Scan for the cell matching the given text and deliver its [x, y] coordinate at center. 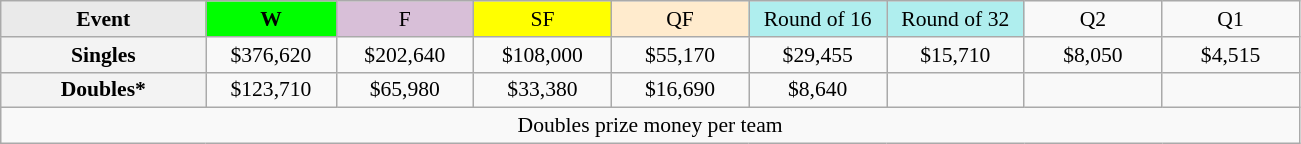
$376,620 [271, 55]
Singles [104, 55]
Q1 [1231, 19]
Round of 32 [955, 19]
SF [543, 19]
$123,710 [271, 90]
QF [680, 19]
F [405, 19]
Doubles* [104, 90]
$4,515 [1231, 55]
$8,050 [1093, 55]
$16,690 [680, 90]
$202,640 [405, 55]
$65,980 [405, 90]
$15,710 [955, 55]
$33,380 [543, 90]
Round of 16 [818, 19]
$55,170 [680, 55]
Doubles prize money per team [650, 126]
W [271, 19]
$29,455 [818, 55]
$8,640 [818, 90]
$108,000 [543, 55]
Event [104, 19]
Q2 [1093, 19]
